Return the [x, y] coordinate for the center point of the cell that contains the specified text.  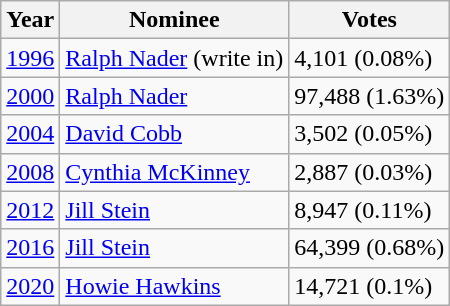
2000 [30, 96]
2020 [30, 286]
Ralph Nader [174, 96]
4,101 (0.08%) [370, 58]
Howie Hawkins [174, 286]
Votes [370, 20]
2004 [30, 134]
97,488 (1.63%) [370, 96]
3,502 (0.05%) [370, 134]
1996 [30, 58]
Cynthia McKinney [174, 172]
Year [30, 20]
14,721 (0.1%) [370, 286]
2,887 (0.03%) [370, 172]
2016 [30, 248]
Nominee [174, 20]
2012 [30, 210]
2008 [30, 172]
8,947 (0.11%) [370, 210]
Ralph Nader (write in) [174, 58]
64,399 (0.68%) [370, 248]
David Cobb [174, 134]
